Scan for the cell matching the given text and deliver its (X, Y) coordinate at center. 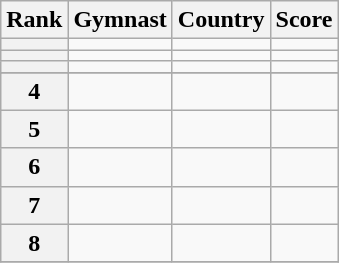
7 (34, 205)
Country (221, 20)
4 (34, 91)
Score (304, 20)
5 (34, 129)
6 (34, 167)
Gymnast (120, 20)
Rank (34, 20)
8 (34, 243)
